Scan for the cell matching the given text and deliver its [x, y] coordinate at center. 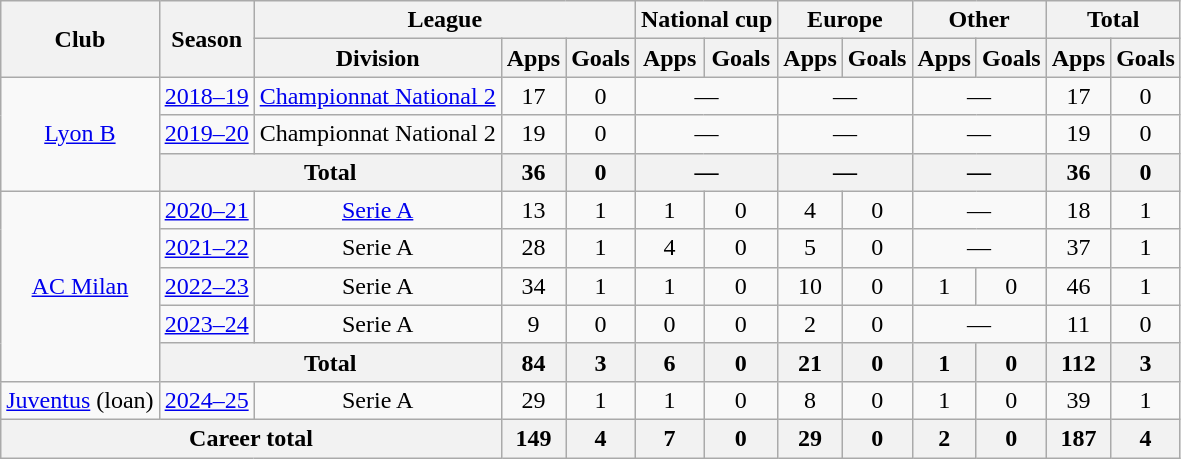
37 [1078, 248]
18 [1078, 210]
2018–19 [206, 96]
112 [1078, 362]
National cup [706, 20]
39 [1078, 400]
46 [1078, 286]
Lyon B [80, 134]
34 [533, 286]
84 [533, 362]
2022–23 [206, 286]
Career total [251, 438]
28 [533, 248]
League [444, 20]
Juventus (loan) [80, 400]
Other [979, 20]
2023–24 [206, 324]
6 [669, 362]
5 [810, 248]
AC Milan [80, 286]
13 [533, 210]
Europe [845, 20]
2024–25 [206, 400]
2021–22 [206, 248]
2020–21 [206, 210]
9 [533, 324]
Division [378, 58]
8 [810, 400]
187 [1078, 438]
21 [810, 362]
11 [1078, 324]
Season [206, 39]
2019–20 [206, 134]
149 [533, 438]
7 [669, 438]
Club [80, 39]
10 [810, 286]
